Capture the cell that displays the provided text and extract its (x, y) central coordinate. 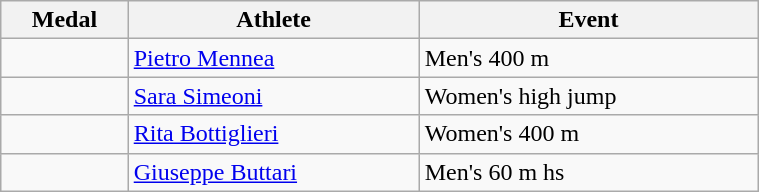
Sara Simeoni (274, 96)
Medal (64, 20)
Men's 400 m (588, 58)
Event (588, 20)
Rita Bottiglieri (274, 134)
Men's 60 m hs (588, 172)
Women's high jump (588, 96)
Athlete (274, 20)
Pietro Mennea (274, 58)
Giuseppe Buttari (274, 172)
Women's 400 m (588, 134)
